Scan for the cell matching the given text and deliver its [X, Y] coordinate at center. 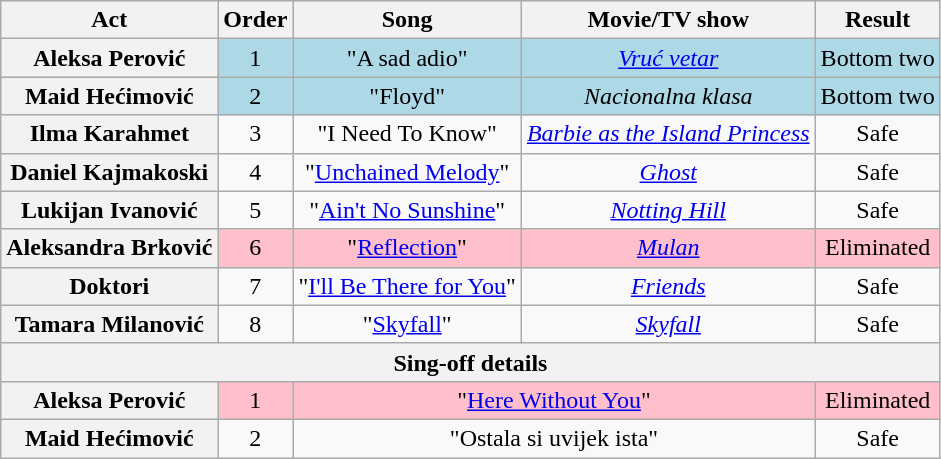
"Reflection" [408, 248]
"A sad adio" [408, 58]
Order [256, 20]
Song [408, 20]
Friends [668, 286]
Sing-off details [470, 362]
"Unchained Melody" [408, 172]
Nacionalna klasa [668, 96]
Act [110, 20]
Daniel Kajmakoski [110, 172]
"Floyd" [408, 96]
3 [256, 134]
Ghost [668, 172]
Result [878, 20]
4 [256, 172]
Notting Hill [668, 210]
"Ain't No Sunshine" [408, 210]
"I'll Be There for You" [408, 286]
Tamara Milanović [110, 324]
"Skyfall" [408, 324]
"I Need To Know" [408, 134]
Aleksandra Brković [110, 248]
Skyfall [668, 324]
Barbie as the Island Princess [668, 134]
7 [256, 286]
Vruć vetar [668, 58]
Mulan [668, 248]
Doktori [110, 286]
Ilma Karahmet [110, 134]
6 [256, 248]
"Ostala si uvijek ista" [554, 438]
Movie/TV show [668, 20]
Lukijan Ivanović [110, 210]
8 [256, 324]
"Here Without You" [554, 400]
5 [256, 210]
